Identify which cell holds the provided text, then report its (x, y) central coordinate. 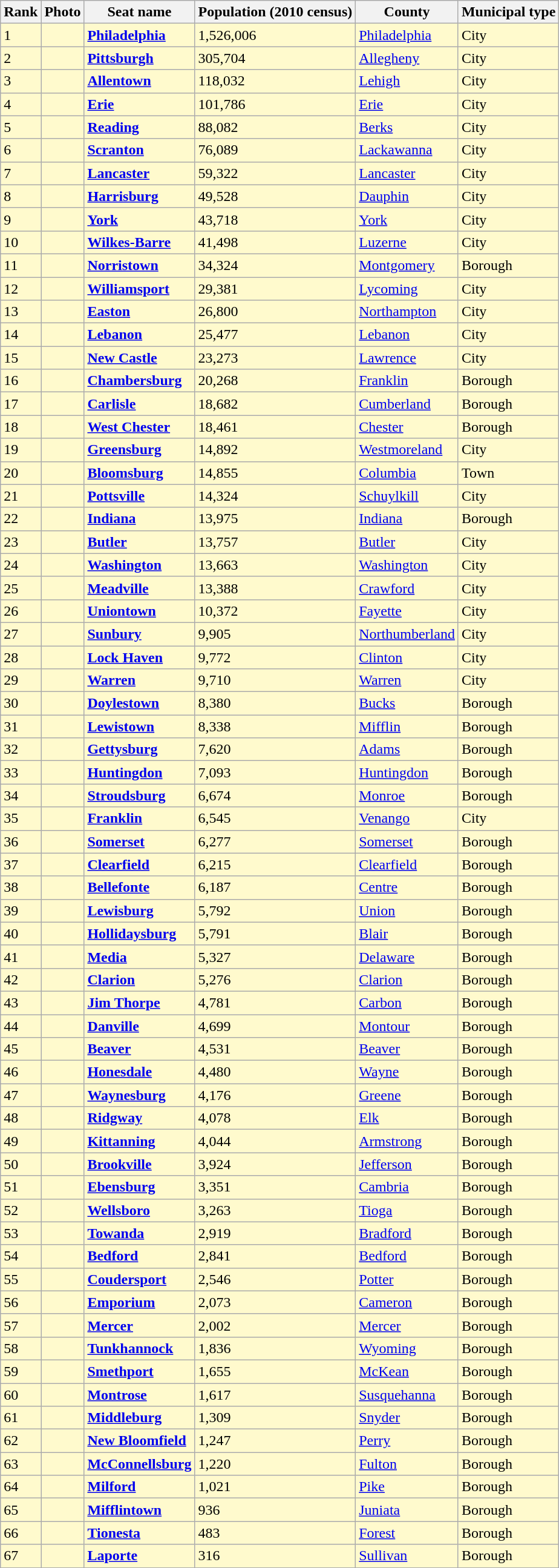
Pottsville (139, 496)
Wilkes-Barre (139, 242)
34,324 (275, 265)
Lewisburg (139, 911)
51 (21, 1187)
5 (21, 127)
Mifflin (407, 726)
Chambersburg (139, 381)
13,975 (275, 519)
1,836 (275, 1348)
Greene (407, 1095)
Blair (407, 934)
Municipal type (508, 12)
4,176 (275, 1095)
Hollidaysburg (139, 934)
30 (21, 703)
101,786 (275, 104)
43 (21, 1003)
Lewistown (139, 726)
Meadville (139, 588)
Bloomsburg (139, 473)
59,322 (275, 173)
Montrose (139, 1394)
Kittanning (139, 1141)
11 (21, 265)
Luzerne (407, 242)
66 (21, 1533)
55 (21, 1279)
Northampton (407, 312)
18 (21, 427)
Bucks (407, 703)
Rank (21, 12)
14 (21, 335)
Milford (139, 1487)
Lackawanna (407, 150)
Forest (407, 1533)
Adams (407, 749)
Carbon (407, 1003)
6,545 (275, 819)
Centre (407, 888)
Wyoming (407, 1348)
13,388 (275, 588)
Jim Thorpe (139, 1003)
10,372 (275, 611)
Pike (407, 1487)
14,855 (275, 473)
42 (21, 980)
Norristown (139, 265)
8 (21, 196)
Columbia (407, 473)
15 (21, 358)
62 (21, 1441)
316 (275, 1556)
13 (21, 312)
18,461 (275, 427)
Williamsport (139, 289)
9,905 (275, 634)
32 (21, 749)
41,498 (275, 242)
Population (2010 census) (275, 12)
Ebensburg (139, 1187)
Monroe (407, 796)
27 (21, 634)
4,531 (275, 1049)
10 (21, 242)
Town (508, 473)
25,477 (275, 335)
Mifflintown (139, 1510)
Doylestown (139, 703)
Union (407, 911)
Chester (407, 427)
Bellefonte (139, 888)
Fulton (407, 1464)
Perry (407, 1441)
New Bloomfield (139, 1441)
Dauphin (407, 196)
58 (21, 1348)
38 (21, 888)
5,791 (275, 934)
31 (21, 726)
Greensburg (139, 450)
Fayette (407, 611)
9,710 (275, 680)
37 (21, 865)
1,247 (275, 1441)
Reading (139, 127)
8,338 (275, 726)
Gettysburg (139, 749)
Sunbury (139, 634)
118,032 (275, 81)
Seat name (139, 12)
47 (21, 1095)
3,924 (275, 1164)
13,663 (275, 565)
8,380 (275, 703)
Laporte (139, 1556)
Carlisle (139, 404)
Susquehanna (407, 1394)
Photo (63, 12)
Montgomery (407, 265)
12 (21, 289)
Clinton (407, 657)
22 (21, 519)
Media (139, 957)
Lycoming (407, 289)
18,682 (275, 404)
Coudersport (139, 1279)
6 (21, 150)
McConnellsburg (139, 1464)
24 (21, 565)
Juniata (407, 1510)
57 (21, 1325)
483 (275, 1533)
49 (21, 1141)
3,263 (275, 1210)
26,800 (275, 312)
1,655 (275, 1371)
29 (21, 680)
3,351 (275, 1187)
Montour (407, 1026)
Sullivan (407, 1556)
Wellsboro (139, 1210)
23 (21, 542)
7,093 (275, 772)
2,546 (275, 1279)
Westmoreland (407, 450)
Venango (407, 819)
49,528 (275, 196)
Lock Haven (139, 657)
5,276 (275, 980)
1,526,006 (275, 35)
39 (21, 911)
Smethport (139, 1371)
Armstrong (407, 1141)
29,381 (275, 289)
4,699 (275, 1026)
Jefferson (407, 1164)
2,919 (275, 1233)
6,187 (275, 888)
Uniontown (139, 611)
2,002 (275, 1325)
Middleburg (139, 1418)
Honesdale (139, 1072)
Pittsburgh (139, 58)
63 (21, 1464)
76,089 (275, 150)
3 (21, 81)
48 (21, 1118)
17 (21, 404)
2 (21, 58)
4,781 (275, 1003)
50 (21, 1164)
23,273 (275, 358)
54 (21, 1256)
6,674 (275, 796)
16 (21, 381)
67 (21, 1556)
Danville (139, 1026)
Tunkhannock (139, 1348)
Allegheny (407, 58)
44 (21, 1026)
Scranton (139, 150)
Allentown (139, 81)
936 (275, 1510)
2,073 (275, 1302)
Towanda (139, 1233)
305,704 (275, 58)
14,892 (275, 450)
6,215 (275, 865)
Berks (407, 127)
Potter (407, 1279)
7 (21, 173)
46 (21, 1072)
County (407, 12)
Lehigh (407, 81)
Crawford (407, 588)
21 (21, 496)
60 (21, 1394)
20 (21, 473)
19 (21, 450)
9,772 (275, 657)
4,480 (275, 1072)
64 (21, 1487)
33 (21, 772)
65 (21, 1510)
52 (21, 1210)
35 (21, 819)
Waynesburg (139, 1095)
40 (21, 934)
Easton (139, 312)
14,324 (275, 496)
Cameron (407, 1302)
Emporium (139, 1302)
1,617 (275, 1394)
4 (21, 104)
61 (21, 1418)
McKean (407, 1371)
West Chester (139, 427)
Harrisburg (139, 196)
Cambria (407, 1187)
6,277 (275, 842)
26 (21, 611)
5,327 (275, 957)
Brookville (139, 1164)
88,082 (275, 127)
1,309 (275, 1418)
Stroudsburg (139, 796)
Bradford (407, 1233)
Tioga (407, 1210)
Schuylkill (407, 496)
25 (21, 588)
Snyder (407, 1418)
13,757 (275, 542)
5,792 (275, 911)
Lawrence (407, 358)
1 (21, 35)
Elk (407, 1118)
28 (21, 657)
36 (21, 842)
1,021 (275, 1487)
Wayne (407, 1072)
Cumberland (407, 404)
34 (21, 796)
2,841 (275, 1256)
20,268 (275, 381)
1,220 (275, 1464)
4,044 (275, 1141)
9 (21, 219)
4,078 (275, 1118)
56 (21, 1302)
New Castle (139, 358)
Delaware (407, 957)
Tionesta (139, 1533)
Northumberland (407, 634)
59 (21, 1371)
43,718 (275, 219)
45 (21, 1049)
Ridgway (139, 1118)
41 (21, 957)
7,620 (275, 749)
53 (21, 1233)
